Scan for the cell matching the given text and deliver its (x, y) coordinate at center. 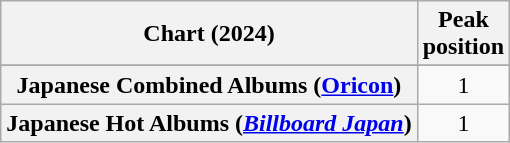
Peakposition (463, 34)
Chart (2024) (209, 34)
Japanese Combined Albums (Oricon) (209, 85)
Japanese Hot Albums (Billboard Japan) (209, 123)
